Extract the [X, Y] coordinate from the center of the cell holding the provided text.  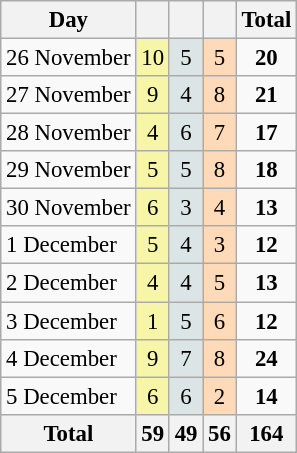
20 [266, 58]
17 [266, 133]
Day [68, 20]
28 November [68, 133]
2 [220, 396]
10 [152, 58]
3 December [68, 321]
5 December [68, 396]
21 [266, 95]
59 [152, 433]
1 December [68, 245]
24 [266, 358]
4 December [68, 358]
18 [266, 170]
29 November [68, 170]
1 [152, 321]
2 December [68, 283]
49 [186, 433]
26 November [68, 58]
30 November [68, 208]
27 November [68, 95]
14 [266, 396]
56 [220, 433]
164 [266, 433]
